Extract the (X, Y) coordinate from the center of the cell holding the provided text.  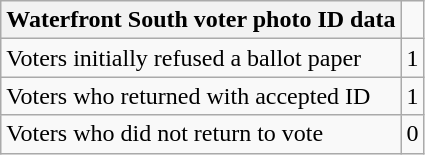
Voters who returned with accepted ID (201, 96)
Waterfront South voter photo ID data (201, 20)
Voters who did not return to vote (201, 134)
Voters initially refused a ballot paper (201, 58)
0 (412, 134)
